Scan for the cell matching the given text and deliver its (x, y) coordinate at center. 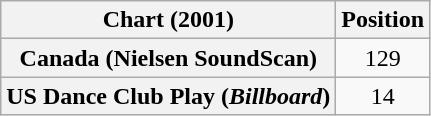
129 (383, 58)
US Dance Club Play (Billboard) (168, 96)
Chart (2001) (168, 20)
14 (383, 96)
Position (383, 20)
Canada (Nielsen SoundScan) (168, 58)
